Provide the [x, y] coordinate of the cell's center where the given text is located.  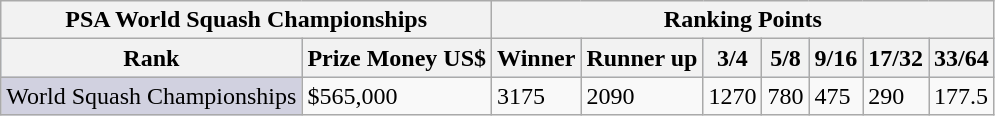
290 [896, 96]
Prize Money US$ [397, 58]
2090 [642, 96]
Rank [152, 58]
17/32 [896, 58]
$565,000 [397, 96]
9/16 [836, 58]
780 [786, 96]
1270 [732, 96]
475 [836, 96]
Runner up [642, 58]
Winner [536, 58]
3/4 [732, 58]
PSA World Squash Championships [246, 20]
World Squash Championships [152, 96]
33/64 [961, 58]
177.5 [961, 96]
3175 [536, 96]
5/8 [786, 58]
Ranking Points [744, 20]
